Scan for the cell matching the given text and deliver its [X, Y] coordinate at center. 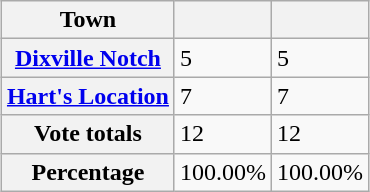
Dixville Notch [88, 58]
Vote totals [88, 134]
Hart's Location [88, 96]
Percentage [88, 172]
Town [88, 20]
